For the text-containing cell, return its midpoint in (x, y) coordinate format. 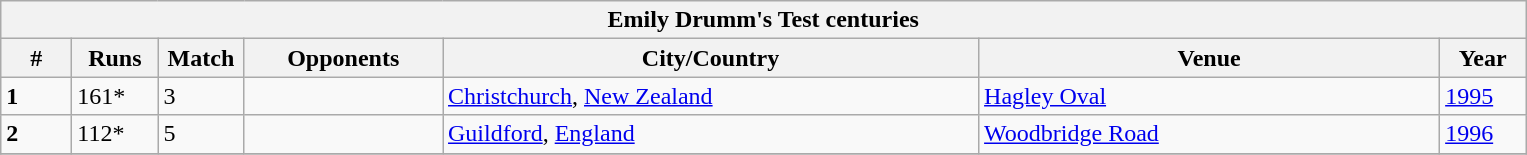
1995 (1483, 96)
1996 (1483, 134)
Guildford, England (710, 134)
Hagley Oval (1210, 96)
Christchurch, New Zealand (710, 96)
3 (201, 96)
Woodbridge Road (1210, 134)
Year (1483, 58)
5 (201, 134)
Match (201, 58)
112* (115, 134)
Emily Drumm's Test centuries (764, 20)
161* (115, 96)
# (36, 58)
City/Country (710, 58)
1 (36, 96)
Venue (1210, 58)
2 (36, 134)
Runs (115, 58)
Opponents (344, 58)
